Provide the (X, Y) coordinate of the cell's center where the given text is located.  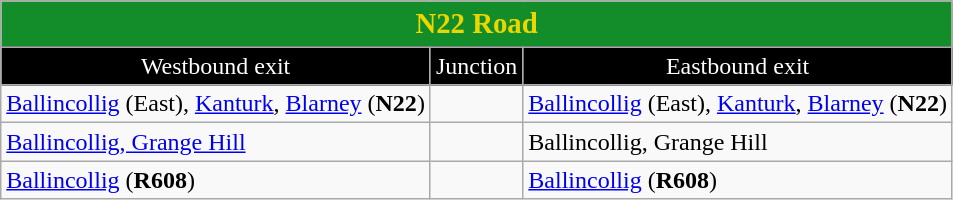
Eastbound exit (738, 66)
N22 Road (477, 24)
Junction (476, 66)
Westbound exit (216, 66)
